Provide the [x, y] coordinate of the cell's center where the given text is located.  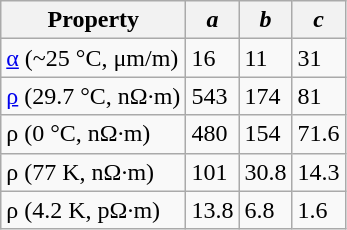
13.8 [212, 210]
14.3 [318, 172]
a [212, 20]
1.6 [318, 210]
101 [212, 172]
ρ (77 K, nΩ·m) [94, 172]
α (~25 °C, μm/m) [94, 58]
6.8 [266, 210]
Property [94, 20]
ρ (4.2 K, pΩ·m) [94, 210]
30.8 [266, 172]
31 [318, 58]
154 [266, 134]
ρ (29.7 °C, nΩ·m) [94, 96]
b [266, 20]
c [318, 20]
11 [266, 58]
81 [318, 96]
543 [212, 96]
174 [266, 96]
480 [212, 134]
16 [212, 58]
ρ (0 °C, nΩ·m) [94, 134]
71.6 [318, 134]
